Return (x, y) of the center of cell containing provided text 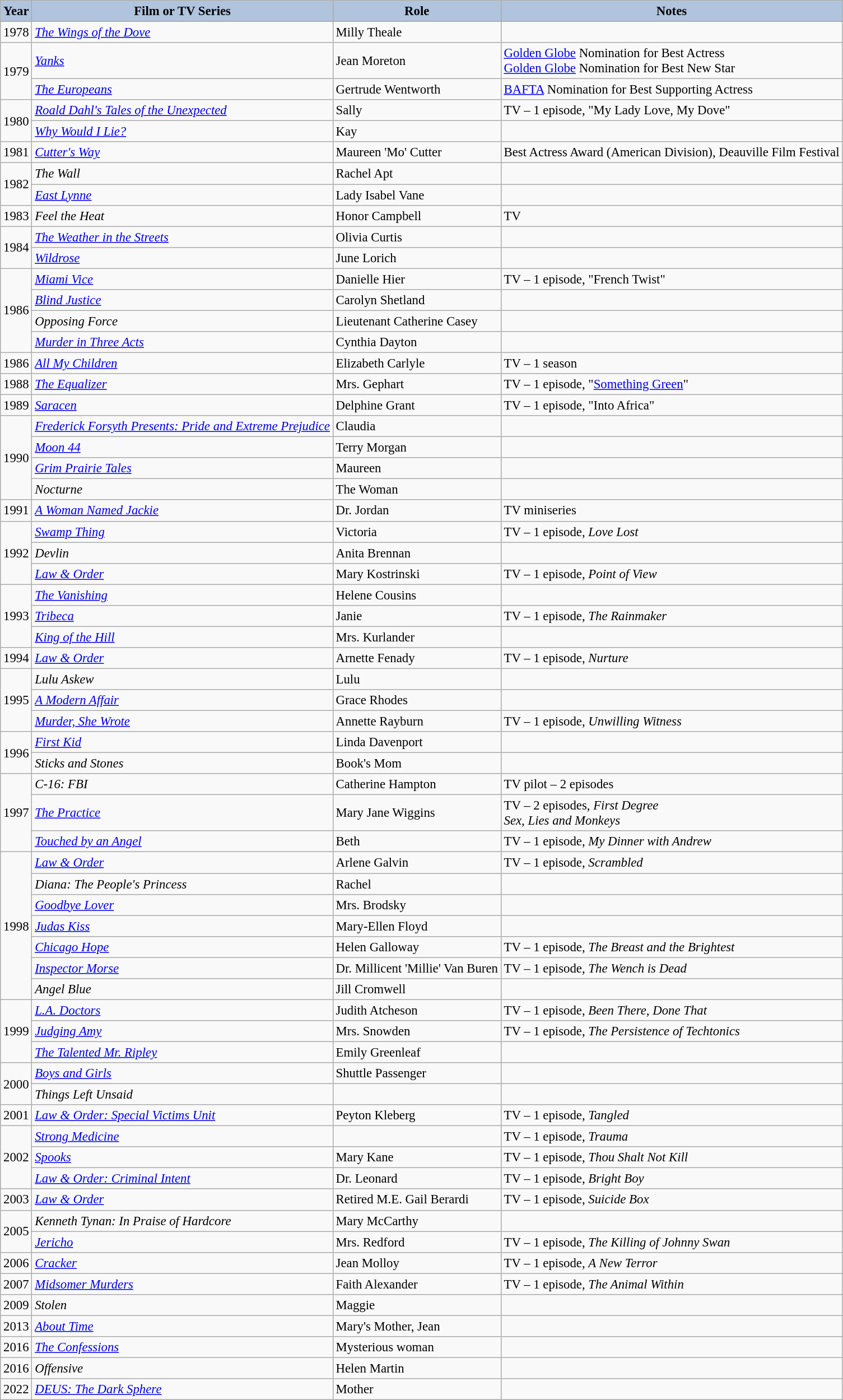
Stolen (183, 1305)
Lulu Askew (183, 679)
Beth (417, 842)
Sally (417, 110)
First Kid (183, 742)
Maureen (417, 468)
Wildrose (183, 258)
Law & Order: Criminal Intent (183, 1179)
TV – 1 episode, Been There, Done That (672, 1010)
The Practice (183, 813)
Notes (672, 11)
Cracker (183, 1263)
Midsomer Murders (183, 1284)
June Lorich (417, 258)
2001 (16, 1115)
1979 (16, 71)
TV – 1 episode, Unwilling Witness (672, 722)
TV – 1 episode, "Into Africa" (672, 406)
Mrs. Snowden (417, 1031)
TV – 1 episode, Suicide Box (672, 1200)
Maggie (417, 1305)
Best Actress Award (American Division), Deauville Film Festival (672, 153)
Moon 44 (183, 448)
Offensive (183, 1368)
Delphine Grant (417, 406)
Victoria (417, 532)
Jericho (183, 1242)
2002 (16, 1157)
1984 (16, 248)
Lady Isabel Vane (417, 195)
Roald Dahl's Tales of the Unexpected (183, 110)
Diana: The People's Princess (183, 884)
The Weather in the Streets (183, 237)
East Lynne (183, 195)
Frederick Forsyth Presents: Pride and Extreme Prejudice (183, 426)
1997 (16, 813)
Mother (417, 1389)
Film or TV Series (183, 11)
TV – 1 episode, A New Terror (672, 1263)
TV pilot – 2 episodes (672, 784)
Helen Galloway (417, 947)
Yanks (183, 61)
Saracen (183, 406)
2005 (16, 1231)
The Wings of the Dove (183, 32)
Peyton Kleberg (417, 1115)
1990 (16, 458)
Boys and Girls (183, 1073)
Murder in Three Acts (183, 342)
Olivia Curtis (417, 237)
TV – 1 episode, Scrambled (672, 863)
Annette Rayburn (417, 722)
Sticks and Stones (183, 764)
Jean Moreton (417, 61)
Lieutenant Catherine Casey (417, 321)
TV – 1 episode, "French Twist" (672, 279)
The Talented Mr. Ripley (183, 1052)
TV – 1 episode, The Persistence of Techtonics (672, 1031)
2009 (16, 1305)
Faith Alexander (417, 1284)
TV – 1 episode, Thou Shalt Not Kill (672, 1157)
Role (417, 11)
About Time (183, 1326)
Chicago Hope (183, 947)
TV – 1 episode, Nurture (672, 658)
Year (16, 11)
Kay (417, 132)
The Equalizer (183, 384)
Mary Jane Wiggins (417, 813)
TV – 1 episode, The Killing of Johnny Swan (672, 1242)
2013 (16, 1326)
Golden Globe Nomination for Best ActressGolden Globe Nomination for Best New Star (672, 61)
Cutter's Way (183, 153)
Mary Kane (417, 1157)
TV miniseries (672, 511)
1981 (16, 153)
A Woman Named Jackie (183, 511)
King of the Hill (183, 637)
TV – 1 episode, Tangled (672, 1115)
Book's Mom (417, 764)
1995 (16, 700)
Dr. Leonard (417, 1179)
C-16: FBI (183, 784)
Angel Blue (183, 989)
Opposing Force (183, 321)
2007 (16, 1284)
Linda Davenport (417, 742)
Mary McCarthy (417, 1221)
Arnette Fenady (417, 658)
1980 (16, 121)
Dr. Jordan (417, 511)
1993 (16, 616)
Nocturne (183, 490)
Claudia (417, 426)
Rachel (417, 884)
Cynthia Dayton (417, 342)
Swamp Thing (183, 532)
Devlin (183, 553)
Judas Kiss (183, 926)
Janie (417, 616)
Mrs. Gephart (417, 384)
2003 (16, 1200)
The Wall (183, 174)
Grace Rhodes (417, 700)
The Vanishing (183, 595)
A Modern Affair (183, 700)
L.A. Doctors (183, 1010)
Mysterious woman (417, 1347)
The Woman (417, 490)
Elizabeth Carlyle (417, 363)
Mary's Mother, Jean (417, 1326)
Mrs. Brodsky (417, 905)
Maureen 'Mo' Cutter (417, 153)
Carolyn Shetland (417, 300)
TV – 1 episode, "My Lady Love, My Dove" (672, 110)
Mary-Ellen Floyd (417, 926)
1991 (16, 511)
TV (672, 216)
TV – 2 episodes, First DegreeSex, Lies and Monkeys (672, 813)
Inspector Morse (183, 968)
Why Would I Lie? (183, 132)
All My Children (183, 363)
Gertrude Wentworth (417, 90)
DEUS: The Dark Sphere (183, 1389)
Miami Vice (183, 279)
1994 (16, 658)
Law & Order: Special Victims Unit (183, 1115)
1996 (16, 753)
Touched by an Angel (183, 842)
TV – 1 episode, Bright Boy (672, 1179)
1988 (16, 384)
1989 (16, 406)
Emily Greenleaf (417, 1052)
TV – 1 episode, Love Lost (672, 532)
1998 (16, 925)
Dr. Millicent 'Millie' Van Buren (417, 968)
TV – 1 episode, The Breast and the Brightest (672, 947)
1992 (16, 552)
Blind Justice (183, 300)
Spooks (183, 1157)
Tribeca (183, 616)
2006 (16, 1263)
Jean Molloy (417, 1263)
TV – 1 episode, The Animal Within (672, 1284)
Mrs. Kurlander (417, 637)
TV – 1 episode, The Wench is Dead (672, 968)
TV – 1 season (672, 363)
Helen Martin (417, 1368)
Mary Kostrinski (417, 574)
BAFTA Nomination for Best Supporting Actress (672, 90)
Arlene Galvin (417, 863)
TV – 1 episode, My Dinner with Andrew (672, 842)
Anita Brennan (417, 553)
The Confessions (183, 1347)
Terry Morgan (417, 448)
Rachel Apt (417, 174)
Helene Cousins (417, 595)
Honor Campbell (417, 216)
2022 (16, 1389)
The Europeans (183, 90)
Retired M.E. Gail Berardi (417, 1200)
1999 (16, 1031)
Goodbye Lover (183, 905)
Feel the Heat (183, 216)
Strong Medicine (183, 1137)
Things Left Unsaid (183, 1095)
Judith Atcheson (417, 1010)
Lulu (417, 679)
Grim Prairie Tales (183, 468)
1982 (16, 184)
Catherine Hampton (417, 784)
Murder, She Wrote (183, 722)
1978 (16, 32)
Shuttle Passenger (417, 1073)
Judging Amy (183, 1031)
TV – 1 episode, Trauma (672, 1137)
TV – 1 episode, Point of View (672, 574)
TV – 1 episode, The Rainmaker (672, 616)
Danielle Hier (417, 279)
Mrs. Redford (417, 1242)
Milly Theale (417, 32)
2000 (16, 1083)
Jill Cromwell (417, 989)
1983 (16, 216)
Kenneth Tynan: In Praise of Hardcore (183, 1221)
TV – 1 episode, "Something Green" (672, 384)
